From the cell containing the given text, extract its center point as (X, Y) coordinate. 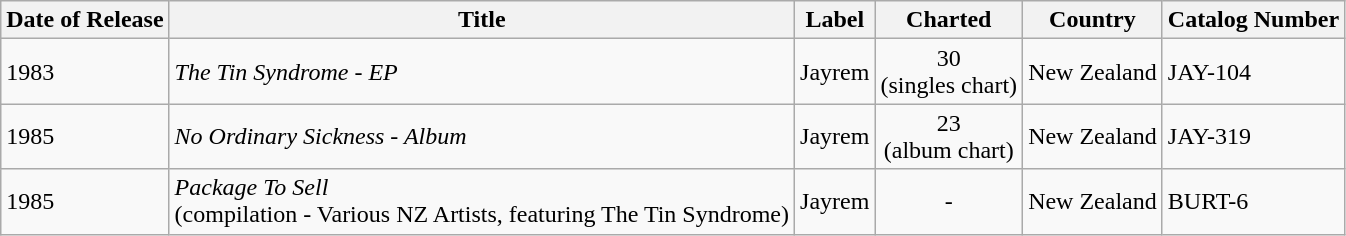
Charted (949, 20)
BURT-6 (1253, 202)
Title (482, 20)
Catalog Number (1253, 20)
Label (835, 20)
30(singles chart) (949, 72)
- (949, 202)
Country (1093, 20)
No Ordinary Sickness - Album (482, 136)
JAY-319 (1253, 136)
Date of Release (85, 20)
1983 (85, 72)
The Tin Syndrome - EP (482, 72)
23(album chart) (949, 136)
Package To Sell(compilation - Various NZ Artists, featuring The Tin Syndrome) (482, 202)
JAY-104 (1253, 72)
